Output the (x, y) coordinate of the center of the cell containing the given text.  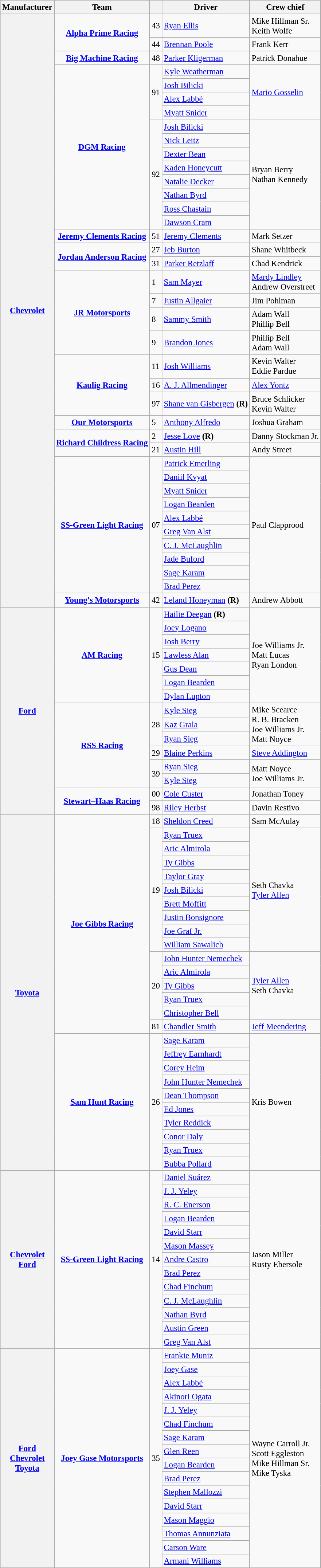
Conor Daly (205, 1136)
14 (156, 1259)
Dean Thompson (205, 1095)
Kaden Honeycutt (205, 168)
7 (156, 301)
Corey Heim (205, 1068)
Jeffrey Earnhardt (205, 1054)
15 (156, 655)
Sheldon Creed (205, 821)
92 (156, 175)
44 (156, 44)
Joe Williams Jr. Matt Lucas Ryan London (285, 655)
Team (102, 7)
Dylan Lupton (205, 696)
07 (156, 525)
81 (156, 1027)
William Sawalich (205, 945)
Patrick Emerling (205, 463)
Andre Castro (205, 1259)
Paul Clapprood (285, 525)
Sammy Smith (205, 319)
Ford (27, 711)
Joshua Graham (285, 422)
Josh Berry (205, 641)
Dexter Bean (205, 154)
Brandon Jones (205, 343)
Josh Williams (205, 366)
Ryan Ellis (205, 26)
Sam McAulay (285, 821)
Stephen Mallozzi (205, 1492)
Kris Bowen (285, 1102)
26 (156, 1102)
Danny Stockman Jr. (285, 436)
Mason Massey (205, 1246)
Kaulig Racing (102, 385)
Natalie Decker (205, 181)
Ford Chevrolet Toyota (27, 1458)
Big Machine Racing (102, 58)
Dawson Cram (205, 223)
Thomas Annunziata (205, 1533)
Daniel Suárez (205, 1178)
Shane Whitbeck (285, 250)
Christopher Bell (205, 1013)
Frank Kerr (285, 44)
Blaine Perkins (205, 753)
8 (156, 319)
Mike Hillman Sr. Keith Wolfe (285, 26)
51 (156, 236)
Jordan Anderson Racing (102, 256)
Our Motorsports (102, 422)
Anthony Alfredo (205, 422)
Frankie Muniz (205, 1356)
Phillip Bell Adam Wall (285, 343)
Leland Honeyman (R) (205, 600)
Kyle Weatherman (205, 72)
48 (156, 58)
42 (156, 600)
Kaz Grala (205, 724)
Ed Jones (205, 1109)
Driver (205, 7)
2 (156, 436)
Jade Buford (205, 559)
Mario Gosselin (285, 92)
Steve Addington (285, 753)
Carson Ware (205, 1547)
Nick Leitz (205, 140)
Wayne Carroll Jr. Scott Eggleston Mike Hillman Sr. Mike Tyska (285, 1458)
29 (156, 753)
Mardy Lindley Andrew Overstreet (285, 282)
91 (156, 92)
18 (156, 821)
Joe Gibbs Racing (102, 924)
Chandler Smith (205, 1027)
Mason Maggio (205, 1520)
Mark Setzer (285, 236)
Justin Allgaier (205, 301)
19 (156, 890)
Joe Graf Jr. (205, 931)
Patrick Donahue (285, 58)
35 (156, 1458)
Armani Williams (205, 1561)
Lawless Alan (205, 655)
Gus Dean (205, 669)
Cole Custer (205, 794)
Young's Motorsports (102, 600)
Brett Moffitt (205, 904)
Sam Mayer (205, 282)
00 (156, 794)
28 (156, 725)
Stewart–Haas Racing (102, 801)
Jason Miller Rusty Ebersole (285, 1259)
Austin Hill (205, 450)
A. J. Allmendinger (205, 385)
Joey Gase Motorsports (102, 1458)
JR Motorsports (102, 313)
Seth Chavka Tyler Allen (285, 890)
Daniil Kvyat (205, 477)
Brennan Poole (205, 44)
Parker Kligerman (205, 58)
Austin Green (205, 1328)
Alex Yontz (285, 385)
43 (156, 26)
Tyler Reddick (205, 1123)
Manufacturer (27, 7)
Toyota (27, 992)
Jim Pohlman (285, 301)
Richard Childress Racing (102, 443)
Matt Noyce Joe Williams Jr. (285, 774)
Parker Retzlaff (205, 264)
1 (156, 282)
27 (156, 250)
Chad Kendrick (285, 264)
Taylor Gray (205, 876)
Jeremy Clements (205, 236)
Alpha Prime Racing (102, 33)
Jesse Love (R) (205, 436)
RSS Racing (102, 745)
Bryan Berry Nathan Kennedy (285, 175)
Ross Chastain (205, 209)
Jeremy Clements Racing (102, 236)
Jonathan Toney (285, 794)
Andy Street (285, 450)
5 (156, 422)
Andrew Abbott (285, 600)
11 (156, 366)
Adam Wall Phillip Bell (285, 319)
Joey Gase (205, 1369)
R. C. Enerson (205, 1205)
Jeff Meendering (285, 1027)
Bubba Pollard (205, 1164)
Shane van Gisbergen (R) (205, 404)
16 (156, 385)
DGM Racing (102, 147)
Bruce Schlicker Kevin Walter (285, 404)
Chevrolet Ford (27, 1259)
Kevin Walter Eddie Pardue (285, 366)
Davin Restivo (285, 808)
Jeb Burton (205, 250)
Justin Bonsignore (205, 917)
Riley Herbst (205, 808)
97 (156, 404)
Sam Hunt Racing (102, 1102)
Mike Scearce R. B. Bracken Joe Williams Jr. Matt Noyce (285, 725)
Tyler Allen Seth Chavka (285, 986)
39 (156, 774)
31 (156, 264)
AM Racing (102, 655)
20 (156, 986)
Hailie Deegan (R) (205, 614)
Chevrolet (27, 311)
Joey Logano (205, 628)
Glen Reen (205, 1451)
Crew chief (285, 7)
Akinori Ogata (205, 1396)
9 (156, 343)
21 (156, 450)
98 (156, 808)
